Scan for the cell matching the given text and deliver its [x, y] coordinate at center. 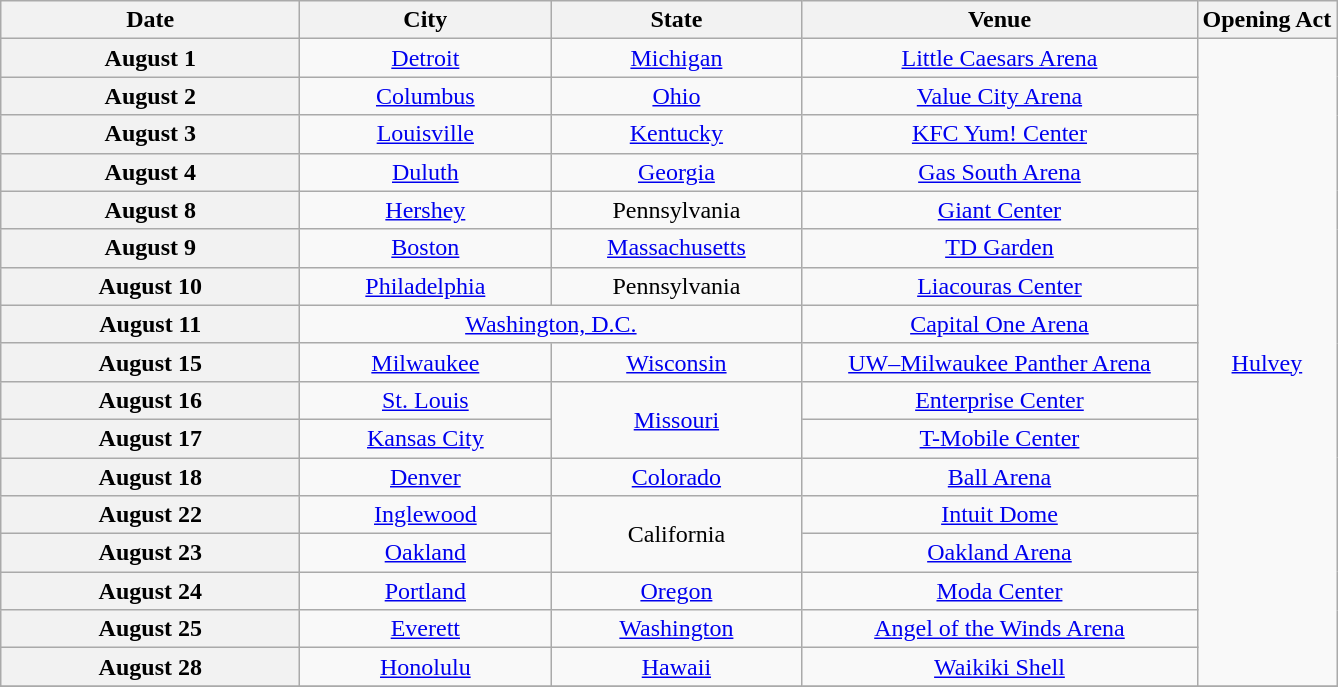
August 9 [150, 248]
Angel of the Winds Arena [1000, 629]
August 25 [150, 629]
August 15 [150, 362]
August 17 [150, 438]
Opening Act [1267, 20]
Intuit Dome [1000, 515]
Columbus [426, 96]
Philadelphia [426, 286]
Hulvey [1267, 362]
August 22 [150, 515]
Missouri [676, 419]
Hershey [426, 210]
August 10 [150, 286]
August 2 [150, 96]
State [676, 20]
Washington, D.C. [551, 324]
Giant Center [1000, 210]
Oakland [426, 553]
St. Louis [426, 400]
Milwaukee [426, 362]
August 11 [150, 324]
Portland [426, 591]
Oregon [676, 591]
Michigan [676, 58]
Capital One Arena [1000, 324]
Kentucky [676, 134]
Hawaii [676, 667]
Duluth [426, 172]
City [426, 20]
Colorado [676, 477]
TD Garden [1000, 248]
Kansas City [426, 438]
Louisville [426, 134]
UW–Milwaukee Panther Arena [1000, 362]
Liacouras Center [1000, 286]
August 18 [150, 477]
August 3 [150, 134]
Wisconsin [676, 362]
August 23 [150, 553]
Denver [426, 477]
Enterprise Center [1000, 400]
California [676, 534]
August 4 [150, 172]
Gas South Arena [1000, 172]
Moda Center [1000, 591]
Everett [426, 629]
Boston [426, 248]
Inglewood [426, 515]
KFC Yum! Center [1000, 134]
Date [150, 20]
Detroit [426, 58]
Georgia [676, 172]
August 16 [150, 400]
Honolulu [426, 667]
August 8 [150, 210]
Massachusetts [676, 248]
Little Caesars Arena [1000, 58]
Oakland Arena [1000, 553]
Waikiki Shell [1000, 667]
T-Mobile Center [1000, 438]
Value City Arena [1000, 96]
August 1 [150, 58]
Ohio [676, 96]
Ball Arena [1000, 477]
Venue [1000, 20]
Washington [676, 629]
August 24 [150, 591]
August 28 [150, 667]
